Pinpoint the cell where the given text exists, returning its (X, Y) midpoint coordinate. 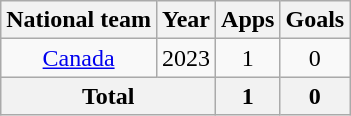
National team (79, 20)
Apps (248, 20)
Goals (315, 20)
Total (108, 96)
Year (186, 20)
Canada (79, 58)
2023 (186, 58)
